Locate the cell with the specified text and output its (X, Y) center coordinate. 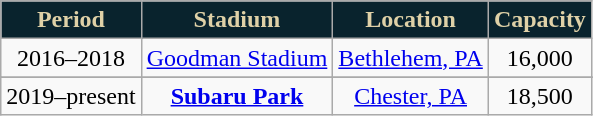
Capacity (540, 20)
Location (411, 20)
Chester, PA (411, 96)
Subaru Park (237, 96)
Stadium (237, 20)
16,000 (540, 58)
Period (71, 20)
Bethlehem, PA (411, 58)
2019–present (71, 96)
2016–2018 (71, 58)
Goodman Stadium (237, 58)
18,500 (540, 96)
